Pinpoint the cell where the given text exists, returning its (X, Y) midpoint coordinate. 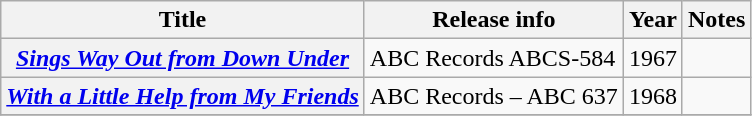
Notes (716, 20)
1968 (652, 96)
Year (652, 20)
Release info (494, 20)
Sings Way Out from Down Under (183, 58)
With a Little Help from My Friends (183, 96)
ABC Records – ABC 637 (494, 96)
Title (183, 20)
ABC Records ABCS-584 (494, 58)
1967 (652, 58)
